From the cell containing the given text, extract its center point as [X, Y] coordinate. 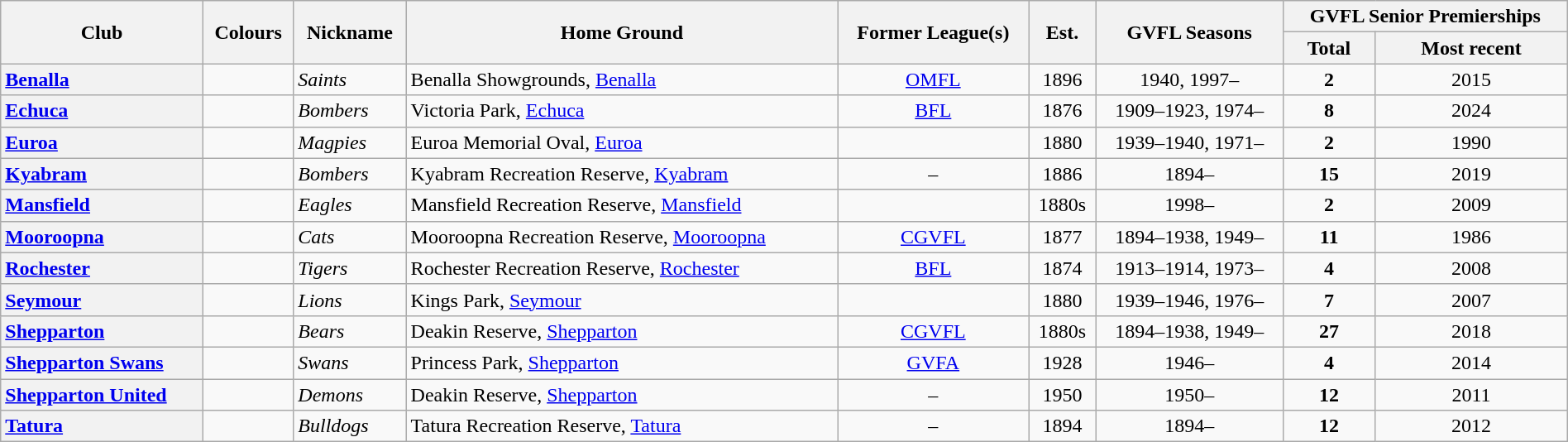
Est. [1062, 32]
1886 [1062, 174]
Home Ground [622, 32]
Euroa [103, 142]
Former League(s) [933, 32]
GVFL Senior Premierships [1425, 17]
2007 [1471, 300]
2014 [1471, 363]
1877 [1062, 237]
Lions [350, 300]
Most recent [1471, 48]
Rochester Recreation Reserve, Rochester [622, 268]
Benalla [103, 79]
Nickname [350, 32]
1876 [1062, 111]
Mooroopna [103, 237]
Saints [350, 79]
Tatura [103, 426]
Shepparton [103, 331]
11 [1328, 237]
Tatura Recreation Reserve, Tatura [622, 426]
1950 [1062, 395]
1940, 1997– [1189, 79]
Club [103, 32]
Princess Park, Shepparton [622, 363]
Mansfield Recreation Reserve, Mansfield [622, 205]
Seymour [103, 300]
1990 [1471, 142]
2024 [1471, 111]
2019 [1471, 174]
Bears [350, 331]
Cats [350, 237]
2009 [1471, 205]
GVFL Seasons [1189, 32]
Demons [350, 395]
8 [1328, 111]
Rochester [103, 268]
1894 [1062, 426]
2012 [1471, 426]
Mooroopna Recreation Reserve, Mooroopna [622, 237]
15 [1328, 174]
Kyabram [103, 174]
1928 [1062, 363]
Mansfield [103, 205]
7 [1328, 300]
1950– [1189, 395]
Shepparton Swans [103, 363]
Benalla Showgrounds, Benalla [622, 79]
1896 [1062, 79]
Total [1328, 48]
27 [1328, 331]
Kyabram Recreation Reserve, Kyabram [622, 174]
1939–1940, 1971– [1189, 142]
1909–1923, 1974– [1189, 111]
1946– [1189, 363]
OMFL [933, 79]
Bulldogs [350, 426]
Colours [248, 32]
Shepparton United [103, 395]
GVFA [933, 363]
1998– [1189, 205]
1986 [1471, 237]
Victoria Park, Echuca [622, 111]
2015 [1471, 79]
Echuca [103, 111]
1874 [1062, 268]
2018 [1471, 331]
Eagles [350, 205]
Magpies [350, 142]
Euroa Memorial Oval, Euroa [622, 142]
Swans [350, 363]
1939–1946, 1976– [1189, 300]
1913–1914, 1973– [1189, 268]
2008 [1471, 268]
Tigers [350, 268]
2011 [1471, 395]
Kings Park, Seymour [622, 300]
